Capture the cell that displays the provided text and extract its (x, y) central coordinate. 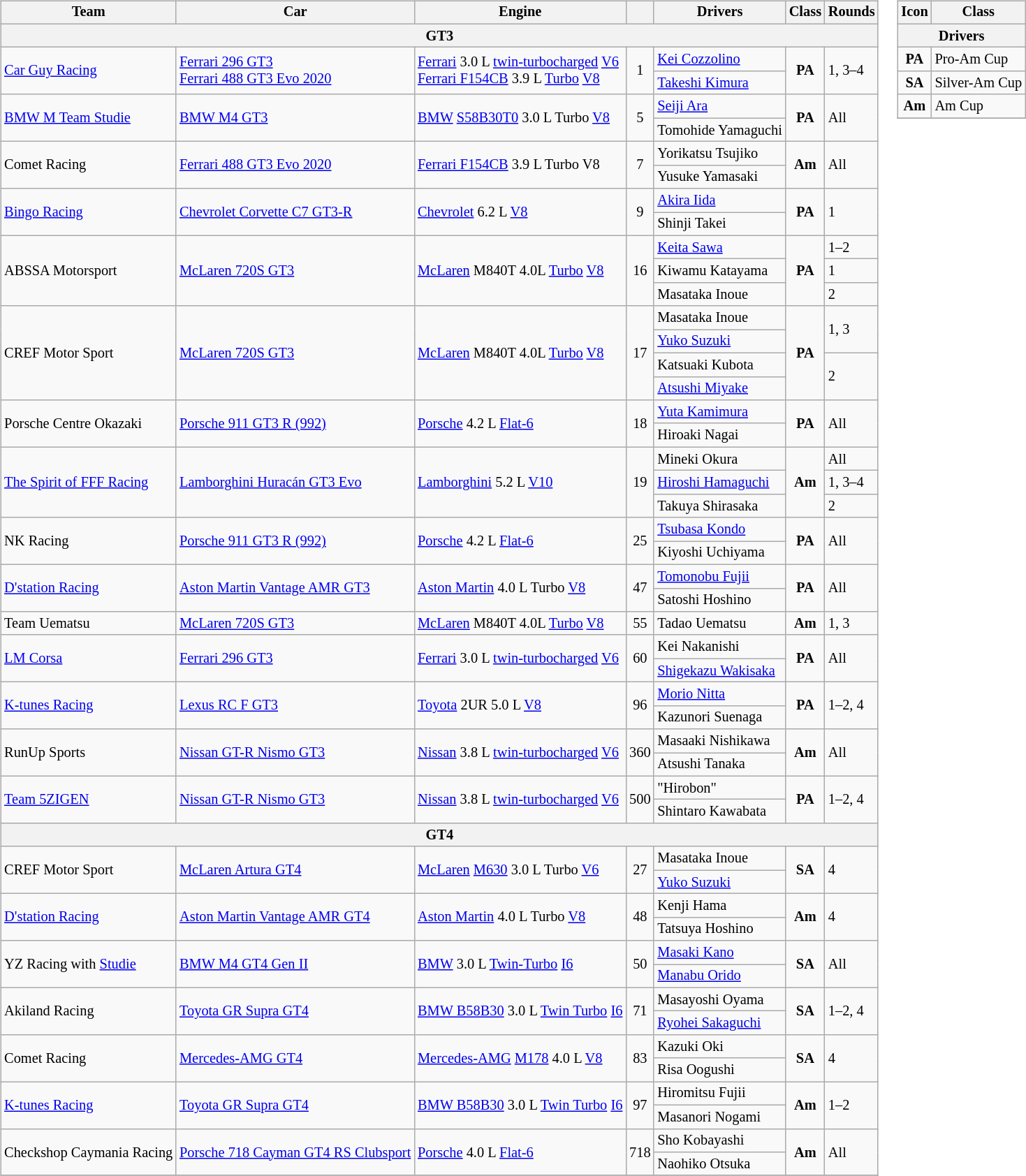
Chevrolet 6.2 L V8 (520, 212)
Kenji Hama (719, 906)
YZ Racing with Studie (88, 964)
Ferrari 3.0 L twin-turbocharged V6 (520, 658)
5 (640, 117)
Atsushi Tanaka (719, 765)
Hiroaki Nagai (719, 435)
BMW M4 GT3 (295, 117)
Shinji Takei (719, 224)
Lamborghini Huracán GT3 Evo (295, 482)
Mercedes-AMG GT4 (295, 1059)
Yuta Kamimura (719, 412)
Lamborghini 5.2 L V10 (520, 482)
GT3 (439, 36)
19 (640, 482)
71 (640, 1011)
Shigekazu Wakisaka (719, 670)
Akira Iida (719, 200)
Masanori Nogami (719, 1117)
Satoshi Hoshino (719, 600)
Car Guy Racing (88, 71)
RunUp Sports (88, 753)
Bingo Racing (88, 212)
Naohiko Otsuka (719, 1164)
Masaaki Nishikawa (719, 741)
Tomohide Yamaguchi (719, 130)
Kiwamu Katayama (719, 271)
Yorikatsu Tsujiko (719, 154)
Toyota 2UR 5.0 L V8 (520, 705)
Mineki Okura (719, 459)
27 (640, 870)
Yusuke Yamasaki (719, 177)
Porsche 4.0 L Flat-6 (520, 1152)
360 (640, 753)
Aston Martin Vantage AMR GT3 (295, 588)
McLaren Artura GT4 (295, 870)
The Spirit of FFF Racing (88, 482)
Hiroshi Hamaguchi (719, 483)
ABSSA Motorsport (88, 271)
9 (640, 212)
97 (640, 1105)
LM Corsa (88, 658)
47 (640, 588)
Engine (520, 13)
Sho Kobayashi (719, 1140)
Mercedes-AMG M178 4.0 L V8 (520, 1059)
Icon (914, 13)
48 (640, 918)
Am Cup (979, 106)
96 (640, 705)
Porsche 718 Cayman GT4 RS Clubsport (295, 1152)
Team 5ZIGEN (88, 799)
Ferrari 488 GT3 Evo 2020 (295, 165)
Team Uematsu (88, 624)
Car (295, 13)
7 (640, 165)
60 (640, 658)
Atsushi Miyake (719, 388)
Seiji Ara (719, 106)
Lexus RC F GT3 (295, 705)
17 (640, 353)
Kei Cozzolino (719, 59)
Porsche Centre Okazaki (88, 423)
Aston Martin Vantage AMR GT4 (295, 918)
Rounds (852, 13)
16 (640, 271)
500 (640, 799)
Silver-Am Cup (979, 83)
BMW M4 GT4 Gen II (295, 964)
NK Racing (88, 541)
Ferrari 3.0 L twin-turbocharged V6 Ferrari F154CB 3.9 L Turbo V8 (520, 71)
718 (640, 1152)
Katsuaki Kubota (719, 365)
Kazuki Oki (719, 1047)
Kei Nakanishi (719, 647)
Tsubasa Kondo (719, 529)
Ryohei Sakaguchi (719, 1023)
25 (640, 541)
Shintaro Kawabata (719, 811)
Morio Nitta (719, 694)
McLaren M630 3.0 L Turbo V6 (520, 870)
BMW 3.0 L Twin-Turbo I6 (520, 964)
55 (640, 624)
"Hirobon" (719, 788)
83 (640, 1059)
BMW M Team Studie (88, 117)
Tomonobu Fujii (719, 576)
Masaki Kano (719, 953)
Tatsuya Hoshino (719, 929)
Pro-Am Cup (979, 59)
Ferrari F154CB 3.9 L Turbo V8 (520, 165)
Takuya Shirasaka (719, 506)
50 (640, 964)
18 (640, 423)
Keita Sawa (719, 247)
Tadao Uematsu (719, 624)
Checkshop Caymania Racing (88, 1152)
Chevrolet Corvette C7 GT3-R (295, 212)
Takeshi Kimura (719, 83)
Kiyoshi Uchiyama (719, 553)
Akiland Racing (88, 1011)
Ferrari 296 GT3 Ferrari 488 GT3 Evo 2020 (295, 71)
GT4 (439, 835)
Manabu Orido (719, 976)
BMW S58B30T0 3.0 L Turbo V8 (520, 117)
Hiromitsu Fujii (719, 1094)
Kazunori Suenaga (719, 717)
Risa Oogushi (719, 1070)
Masayoshi Oyama (719, 999)
Ferrari 296 GT3 (295, 658)
Team (88, 13)
